Pinpoint the cell where the given text exists, returning its [X, Y] midpoint coordinate. 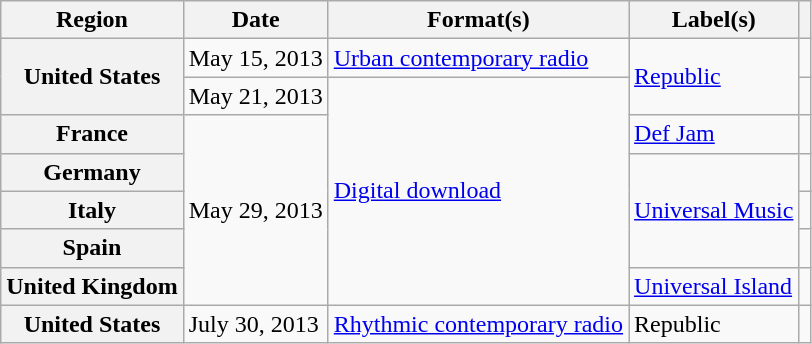
Urban contemporary radio [478, 58]
May 15, 2013 [256, 58]
Format(s) [478, 20]
Germany [92, 172]
Def Jam [714, 134]
Spain [92, 248]
Digital download [478, 191]
Italy [92, 210]
Universal Island [714, 286]
Region [92, 20]
Label(s) [714, 20]
France [92, 134]
Date [256, 20]
Rhythmic contemporary radio [478, 324]
United Kingdom [92, 286]
July 30, 2013 [256, 324]
May 21, 2013 [256, 96]
May 29, 2013 [256, 210]
Universal Music [714, 210]
